Extract the (x, y) coordinate from the center of the cell holding the provided text.  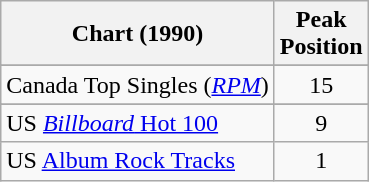
Chart (1990) (138, 34)
15 (321, 85)
Canada Top Singles (RPM) (138, 85)
US Album Rock Tracks (138, 161)
PeakPosition (321, 34)
9 (321, 123)
US Billboard Hot 100 (138, 123)
1 (321, 161)
